Find where the given text appears and provide that cell's center as [x, y] coordinate. 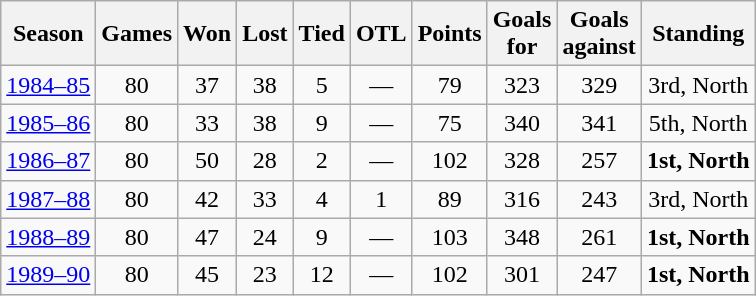
247 [599, 275]
79 [450, 85]
328 [522, 161]
5 [322, 85]
1989–90 [48, 275]
261 [599, 237]
323 [522, 85]
329 [599, 85]
Season [48, 34]
5th, North [698, 123]
Standing [698, 34]
341 [599, 123]
45 [208, 275]
340 [522, 123]
Points [450, 34]
1 [381, 199]
4 [322, 199]
12 [322, 275]
42 [208, 199]
Games [137, 34]
Lost [265, 34]
2 [322, 161]
24 [265, 237]
28 [265, 161]
OTL [381, 34]
1986–87 [48, 161]
103 [450, 237]
37 [208, 85]
75 [450, 123]
Goalsagainst [599, 34]
23 [265, 275]
47 [208, 237]
316 [522, 199]
Tied [322, 34]
257 [599, 161]
348 [522, 237]
50 [208, 161]
1984–85 [48, 85]
1987–88 [48, 199]
Won [208, 34]
1985–86 [48, 123]
Goalsfor [522, 34]
243 [599, 199]
301 [522, 275]
89 [450, 199]
1988–89 [48, 237]
